Return the (X, Y) coordinate for the center point of the cell that contains the specified text.  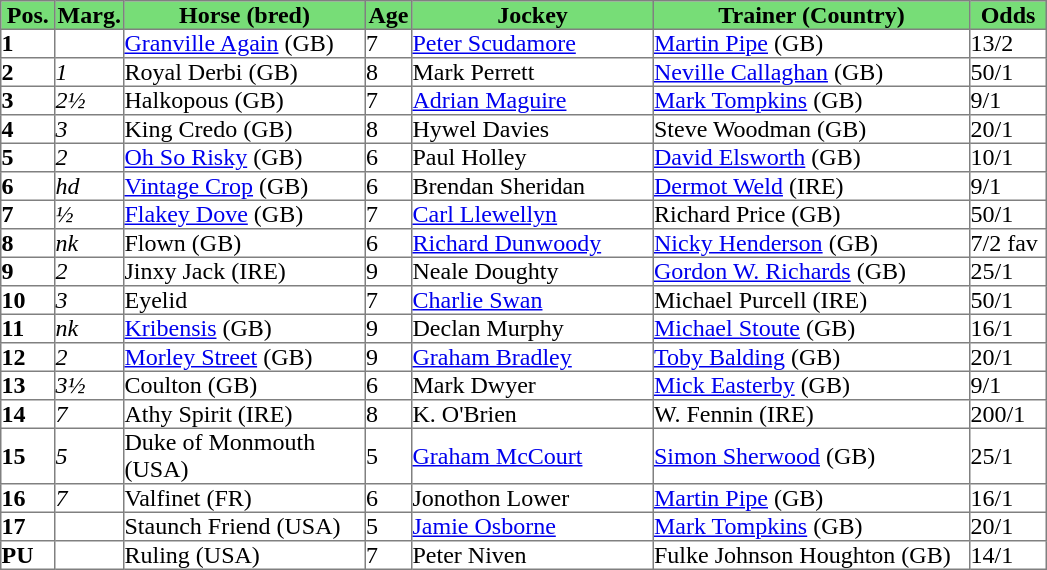
Simon Sherwood (GB) (811, 456)
Paul Holley (533, 157)
Horse (bred) (245, 15)
King Credo (GB) (245, 129)
Hywel Davies (533, 129)
14 (28, 414)
Athy Spirit (IRE) (245, 414)
PU (28, 555)
Jinxy Jack (IRE) (245, 271)
Morley Street (GB) (245, 357)
3½ (90, 385)
Odds (1008, 15)
Mark Dwyer (533, 385)
Mark Perrett (533, 72)
Vintage Crop (GB) (245, 186)
Richard Dunwoody (533, 243)
Adrian Maguire (533, 100)
Age (388, 15)
10/1 (1008, 157)
Duke of Monmouth (USA) (245, 456)
Fulke Johnson Houghton (GB) (811, 555)
Charlie Swan (533, 300)
Jonothon Lower (533, 498)
Brendan Sheridan (533, 186)
Michael Stoute (GB) (811, 328)
Graham Bradley (533, 357)
4 (28, 129)
Trainer (Country) (811, 15)
Steve Woodman (GB) (811, 129)
Halkopous (GB) (245, 100)
Oh So Risky (GB) (245, 157)
13 (28, 385)
Nicky Henderson (GB) (811, 243)
hd (90, 186)
2½ (90, 100)
Eyelid (245, 300)
Dermot Weld (IRE) (811, 186)
Mick Easterby (GB) (811, 385)
200/1 (1008, 414)
Valfinet (FR) (245, 498)
W. Fennin (IRE) (811, 414)
Pos. (28, 15)
Neville Callaghan (GB) (811, 72)
13/2 (1008, 43)
Staunch Friend (USA) (245, 526)
10 (28, 300)
Graham McCourt (533, 456)
Kribensis (GB) (245, 328)
Michael Purcell (IRE) (811, 300)
16 (28, 498)
7/2 fav (1008, 243)
Marg. (90, 15)
17 (28, 526)
Jockey (533, 15)
Declan Murphy (533, 328)
15 (28, 456)
Royal Derbi (GB) (245, 72)
Neale Doughty (533, 271)
Gordon W. Richards (GB) (811, 271)
Granville Again (GB) (245, 43)
14/1 (1008, 555)
Peter Niven (533, 555)
Flown (GB) (245, 243)
Richard Price (GB) (811, 214)
Toby Balding (GB) (811, 357)
David Elsworth (GB) (811, 157)
Carl Llewellyn (533, 214)
Jamie Osborne (533, 526)
Peter Scudamore (533, 43)
½ (90, 214)
Flakey Dove (GB) (245, 214)
11 (28, 328)
12 (28, 357)
Coulton (GB) (245, 385)
K. O'Brien (533, 414)
Ruling (USA) (245, 555)
